Provide the (X, Y) coordinate of the cell's center where the given text is located.  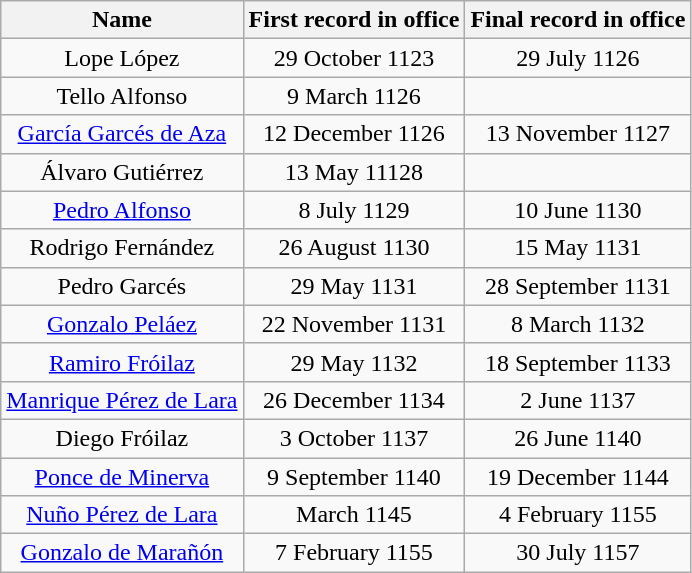
8 July 1129 (354, 210)
Name (122, 20)
Álvaro Gutiérrez (122, 172)
26 December 1134 (354, 400)
29 October 1123 (354, 58)
Diego Fróilaz (122, 438)
Gonzalo de Marañón (122, 553)
First record in office (354, 20)
Rodrigo Fernández (122, 248)
13 May 11128 (354, 172)
García Garcés de Aza (122, 134)
Lope López (122, 58)
Tello Alfonso (122, 96)
8 March 1132 (578, 324)
29 July 1126 (578, 58)
March 1145 (354, 515)
10 June 1130 (578, 210)
19 December 1144 (578, 477)
12 December 1126 (354, 134)
Pedro Garcés (122, 286)
Ramiro Fróilaz (122, 362)
Gonzalo Peláez (122, 324)
4 February 1155 (578, 515)
13 November 1127 (578, 134)
Pedro Alfonso (122, 210)
7 February 1155 (354, 553)
9 March 1126 (354, 96)
29 May 1131 (354, 286)
Manrique Pérez de Lara (122, 400)
29 May 1132 (354, 362)
Ponce de Minerva (122, 477)
30 July 1157 (578, 553)
15 May 1131 (578, 248)
2 June 1137 (578, 400)
22 November 1131 (354, 324)
18 September 1133 (578, 362)
26 June 1140 (578, 438)
9 September 1140 (354, 477)
3 October 1137 (354, 438)
26 August 1130 (354, 248)
Final record in office (578, 20)
28 September 1131 (578, 286)
Nuño Pérez de Lara (122, 515)
